Return (x, y) of the center of cell containing provided text 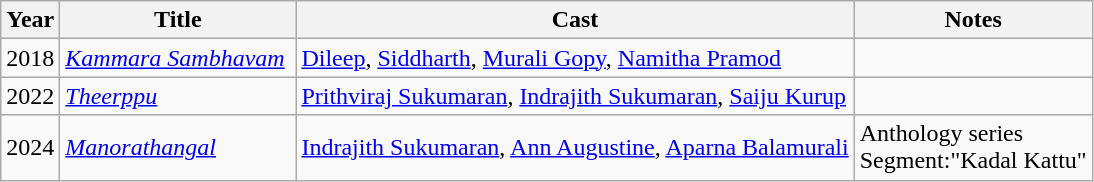
2022 (30, 96)
Manorathangal (178, 148)
Anthology series Segment:"Kadal Kattu" (973, 148)
Kammara Sambhavam (178, 58)
Title (178, 20)
2018 (30, 58)
Prithviraj Sukumaran, Indrajith Sukumaran, Saiju Kurup (575, 96)
Cast (575, 20)
2024 (30, 148)
Notes (973, 20)
Dileep, Siddharth, Murali Gopy, Namitha Pramod (575, 58)
Year (30, 20)
Indrajith Sukumaran, Ann Augustine, Aparna Balamurali (575, 148)
Theerppu (178, 96)
